Identify which cell holds the provided text, then report its [X, Y] central coordinate. 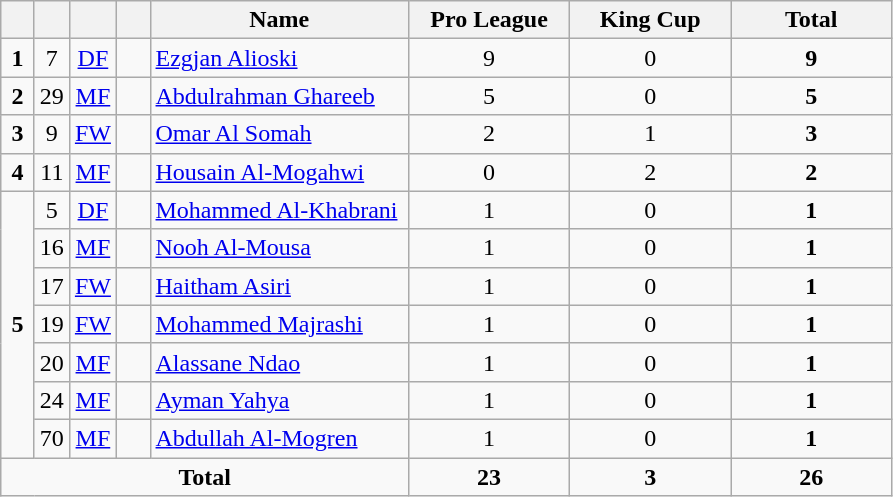
Alassane Ndao [280, 362]
23 [490, 477]
King Cup [650, 20]
Abdulrahman Ghareeb [280, 96]
7 [52, 58]
24 [52, 400]
Nooh Al-Mousa [280, 248]
Mohammed Al-Khabrani [280, 210]
4 [18, 172]
16 [52, 248]
29 [52, 96]
Omar Al Somah [280, 134]
17 [52, 286]
19 [52, 324]
Pro League [490, 20]
20 [52, 362]
Housain Al-Mogahwi [280, 172]
11 [52, 172]
26 [812, 477]
Ayman Yahya [280, 400]
Name [280, 20]
70 [52, 438]
Ezgjan Alioski [280, 58]
Abdullah Al-Mogren [280, 438]
Mohammed Majrashi [280, 324]
Haitham Asiri [280, 286]
